Extract the (X, Y) coordinate from the center of the cell holding the provided text.  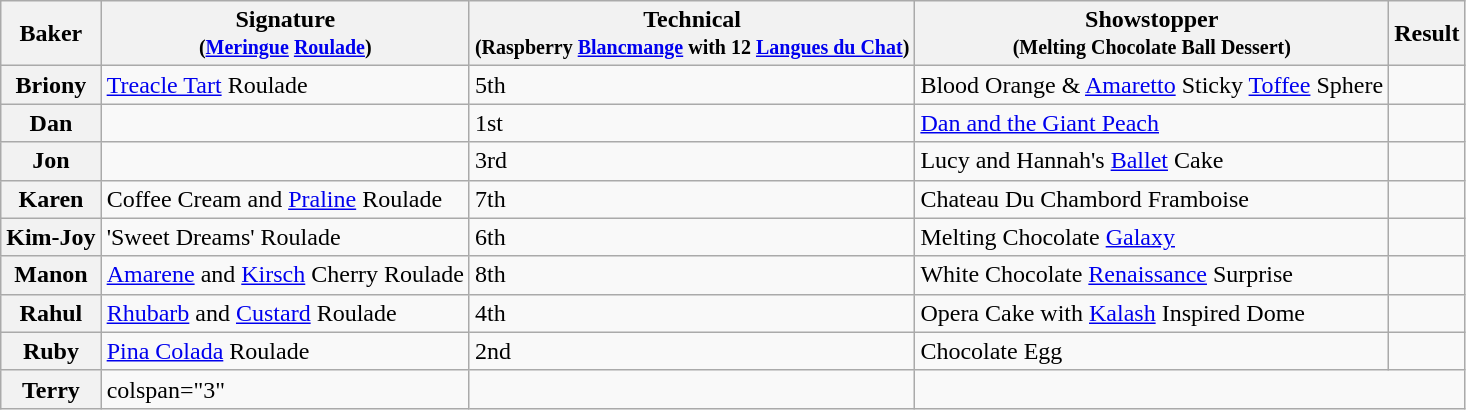
8th (692, 275)
7th (692, 199)
White Chocolate Renaissance Surprise (1152, 275)
Pina Colada Roulade (285, 351)
Amarene and Kirsch Cherry Roulade (285, 275)
Ruby (51, 351)
Technical(Raspberry Blancmange with 12 Langues du Chat) (692, 34)
Rahul (51, 313)
Briony (51, 85)
Blood Orange & Amaretto Sticky Toffee Sphere (1152, 85)
5th (692, 85)
Showstopper(Melting Chocolate Ball Dessert) (1152, 34)
Rhubarb and Custard Roulade (285, 313)
Result (1427, 34)
3rd (692, 161)
1st (692, 123)
Signature(Meringue Roulade) (285, 34)
6th (692, 237)
Treacle Tart Roulade (285, 85)
Opera Cake with Kalash Inspired Dome (1152, 313)
Lucy and Hannah's Ballet Cake (1152, 161)
Baker (51, 34)
Terry (51, 389)
colspan="3" (285, 389)
Manon (51, 275)
2nd (692, 351)
Dan and the Giant Peach (1152, 123)
Coffee Cream and Praline Roulade (285, 199)
Dan (51, 123)
Chocolate Egg (1152, 351)
Chateau Du Chambord Framboise (1152, 199)
Karen (51, 199)
4th (692, 313)
Kim-Joy (51, 237)
'Sweet Dreams' Roulade (285, 237)
Jon (51, 161)
Melting Chocolate Galaxy (1152, 237)
